Search for the cell housing the specified text and yield its [x, y] center coordinate. 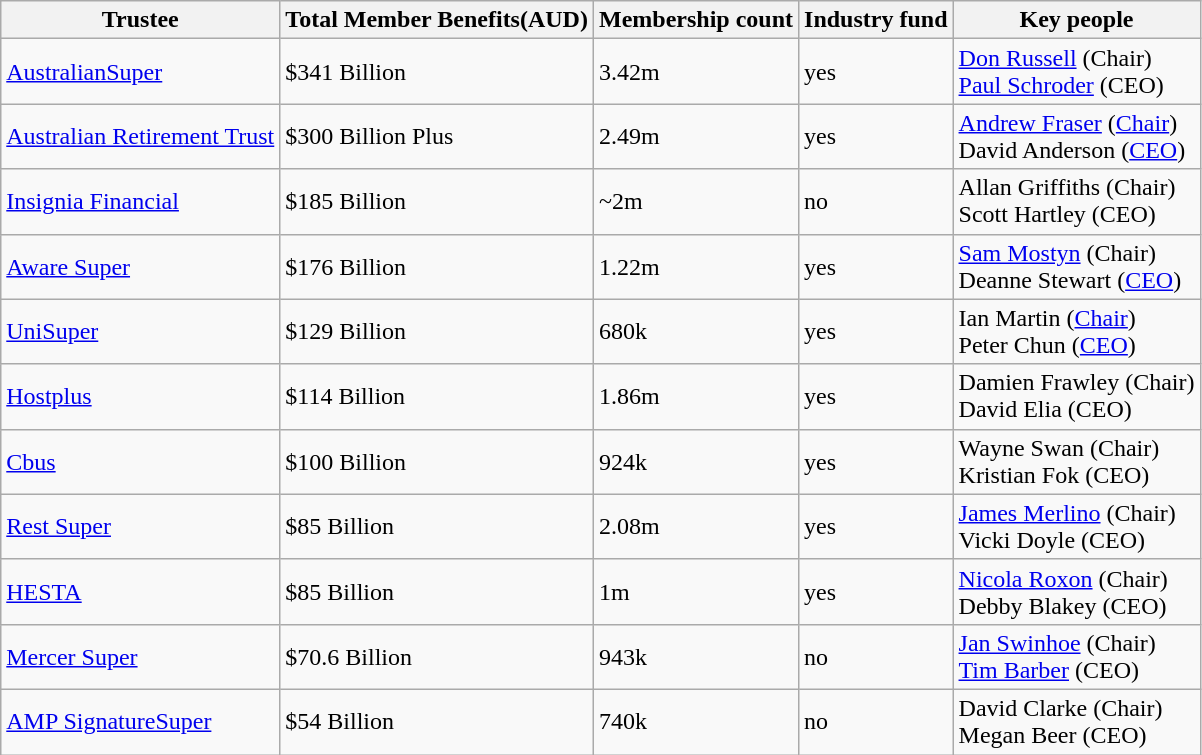
$185 Billion [437, 202]
~2m [696, 202]
Aware Super [140, 266]
$54 Billion [437, 722]
924k [696, 462]
Sam Mostyn (Chair)Deanne Stewart (CEO) [1076, 266]
Allan Griffiths (Chair)Scott Hartley (CEO) [1076, 202]
Hostplus [140, 396]
1.86m [696, 396]
$300 Billion Plus [437, 136]
Damien Frawley (Chair)David Elia (CEO) [1076, 396]
1m [696, 592]
$70.6 Billion [437, 656]
Jan Swinhoe (Chair)Tim Barber (CEO) [1076, 656]
1.22m [696, 266]
740k [696, 722]
Industry fund [876, 20]
$100 Billion [437, 462]
AustralianSuper [140, 72]
$176 Billion [437, 266]
Ian Martin (Chair)Peter Chun (CEO) [1076, 332]
Insignia Financial [140, 202]
AMP SignatureSuper [140, 722]
943k [696, 656]
UniSuper [140, 332]
Australian Retirement Trust [140, 136]
Membership count [696, 20]
David Clarke (Chair)Megan Beer (CEO) [1076, 722]
Rest Super [140, 526]
3.42m [696, 72]
$341 Billion [437, 72]
680k [696, 332]
$114 Billion [437, 396]
Mercer Super [140, 656]
Total Member Benefits(AUD) [437, 20]
James Merlino (Chair)Vicki Doyle (CEO) [1076, 526]
Cbus [140, 462]
$129 Billion [437, 332]
Trustee [140, 20]
HESTA [140, 592]
2.49m [696, 136]
Key people [1076, 20]
Wayne Swan (Chair)Kristian Fok (CEO) [1076, 462]
2.08m [696, 526]
Andrew Fraser (Chair)David Anderson (CEO) [1076, 136]
Don Russell (Chair)Paul Schroder (CEO) [1076, 72]
Nicola Roxon (Chair)Debby Blakey (CEO) [1076, 592]
